Provide the [x, y] coordinate of the cell's center where the given text is located.  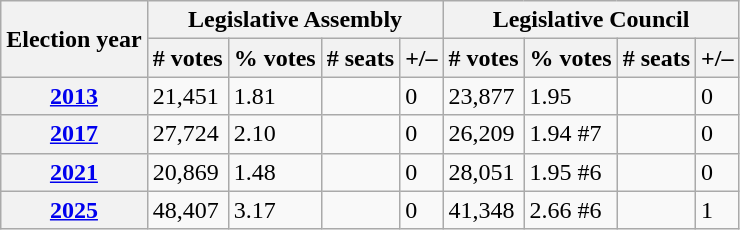
41,348 [484, 210]
26,209 [484, 134]
3.17 [274, 210]
Election year [74, 39]
2013 [74, 96]
2.66 #6 [570, 210]
1 [718, 210]
1.94 #7 [570, 134]
23,877 [484, 96]
Legislative Council [591, 20]
20,869 [188, 172]
2.10 [274, 134]
48,407 [188, 210]
1.48 [274, 172]
21,451 [188, 96]
1.95 [570, 96]
1.81 [274, 96]
1.95 #6 [570, 172]
27,724 [188, 134]
Legislative Assembly [295, 20]
28,051 [484, 172]
2021 [74, 172]
2025 [74, 210]
2017 [74, 134]
